Determine the (x, y) coordinate at the center of the cell enclosing the given text.  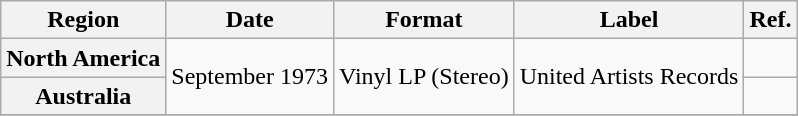
Label (629, 20)
Australia (84, 96)
Region (84, 20)
United Artists Records (629, 77)
Ref. (770, 20)
North America (84, 58)
Vinyl LP (Stereo) (424, 77)
Date (250, 20)
September 1973 (250, 77)
Format (424, 20)
